Search for the cell housing the specified text and yield its [x, y] center coordinate. 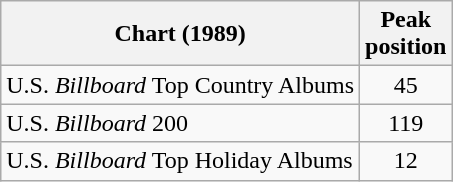
Peakposition [406, 34]
45 [406, 85]
U.S. Billboard Top Country Albums [180, 85]
Chart (1989) [180, 34]
12 [406, 161]
U.S. Billboard 200 [180, 123]
119 [406, 123]
U.S. Billboard Top Holiday Albums [180, 161]
